Provide the (X, Y) coordinate of the cell's center where the given text is located.  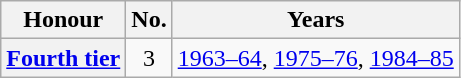
Honour (64, 20)
1963–64, 1975–76, 1984–85 (316, 58)
Years (316, 20)
Fourth tier (64, 58)
3 (149, 58)
No. (149, 20)
